Provide the [X, Y] coordinate of the cell's center where the given text is located.  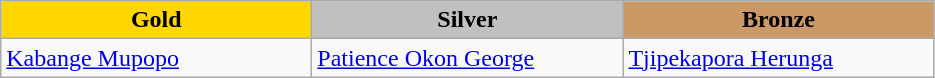
Tjipekapora Herunga [778, 58]
Kabange Mupopo [156, 58]
Patience Okon George [468, 58]
Silver [468, 20]
Bronze [778, 20]
Gold [156, 20]
